Find where the given text appears and provide that cell's center as (x, y) coordinate. 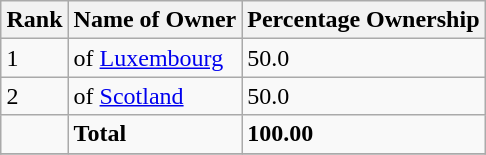
of Luxembourg (155, 58)
2 (34, 96)
Name of Owner (155, 20)
Total (155, 134)
Percentage Ownership (364, 20)
100.00 (364, 134)
1 (34, 58)
Rank (34, 20)
of Scotland (155, 96)
